Return (X, Y) of the center of cell containing provided text 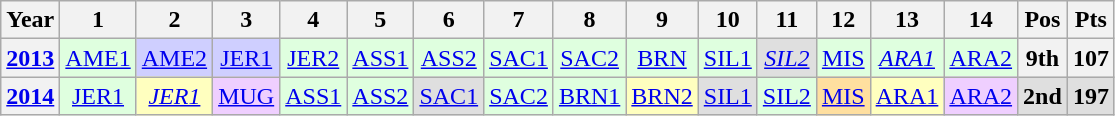
2014 (30, 96)
2013 (30, 58)
5 (380, 20)
2 (174, 20)
10 (728, 20)
6 (449, 20)
3 (246, 20)
BRN1 (589, 96)
BRN2 (662, 96)
11 (786, 20)
9th (1043, 58)
13 (907, 20)
BRN (662, 58)
Pts (1090, 20)
JER2 (314, 58)
7 (519, 20)
MUG (246, 96)
8 (589, 20)
4 (314, 20)
2nd (1043, 96)
9 (662, 20)
107 (1090, 58)
AME1 (98, 58)
1 (98, 20)
AME2 (174, 58)
Pos (1043, 20)
12 (843, 20)
197 (1090, 96)
14 (981, 20)
Year (30, 20)
